For the text-containing cell, return its midpoint in (X, Y) coordinate format. 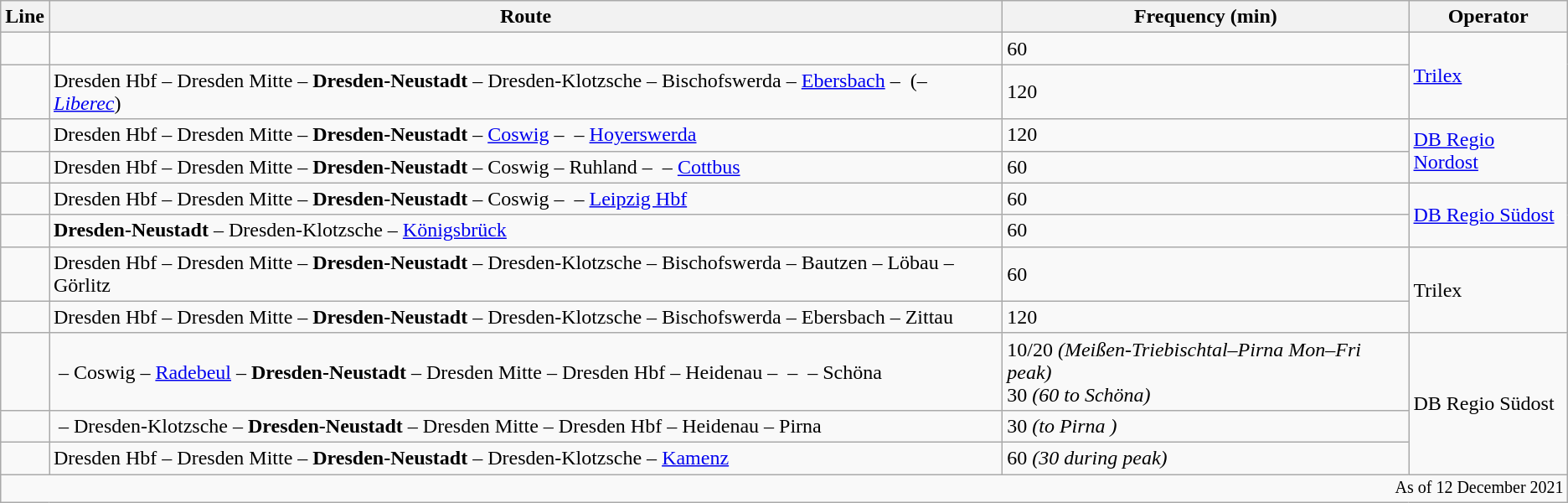
DB Regio Nordost (1488, 151)
Route (525, 17)
Line (25, 17)
Dresden Hbf – Dresden Mitte – Dresden-Neustadt – Coswig – Ruhland – – Cottbus (525, 167)
– Dresden-Klotzsche – Dresden-Neustadt – Dresden Mitte – Dresden Hbf – Heidenau – Pirna (525, 426)
30 (to Pirna ) (1206, 426)
As of 12 December 2021 (784, 488)
Dresden Hbf – Dresden Mitte – Dresden-Neustadt – Dresden-Klotzsche – Bischofswerda – Bautzen – Löbau – Görlitz (525, 273)
Frequency (min) (1206, 17)
– Coswig – Radebeul – Dresden-Neustadt – Dresden Mitte – Dresden Hbf – Heidenau – – – Schöna (525, 371)
Dresden Hbf – Dresden Mitte – Dresden-Neustadt – Dresden-Klotzsche – Bischofswerda – Ebersbach – (– Liberec) (525, 92)
Dresden Hbf – Dresden Mitte – Dresden-Neustadt – Coswig – – Hoyerswerda (525, 135)
Dresden Hbf – Dresden Mitte – Dresden-Neustadt – Dresden-Klotzsche – Kamenz (525, 458)
60 (30 during peak) (1206, 458)
Dresden Hbf – Dresden Mitte – Dresden-Neustadt – Coswig – – Leipzig Hbf (525, 199)
Dresden Hbf – Dresden Mitte – Dresden-Neustadt – Dresden-Klotzsche – Bischofswerda – Ebersbach – Zittau (525, 317)
Dresden-Neustadt – Dresden-Klotzsche – Königsbrück (525, 231)
10/20 (Meißen-Triebischtal–Pirna Mon–Fri peak)30 (60 to Schöna) (1206, 371)
Operator (1488, 17)
